Return [X, Y] of the center of cell containing provided text 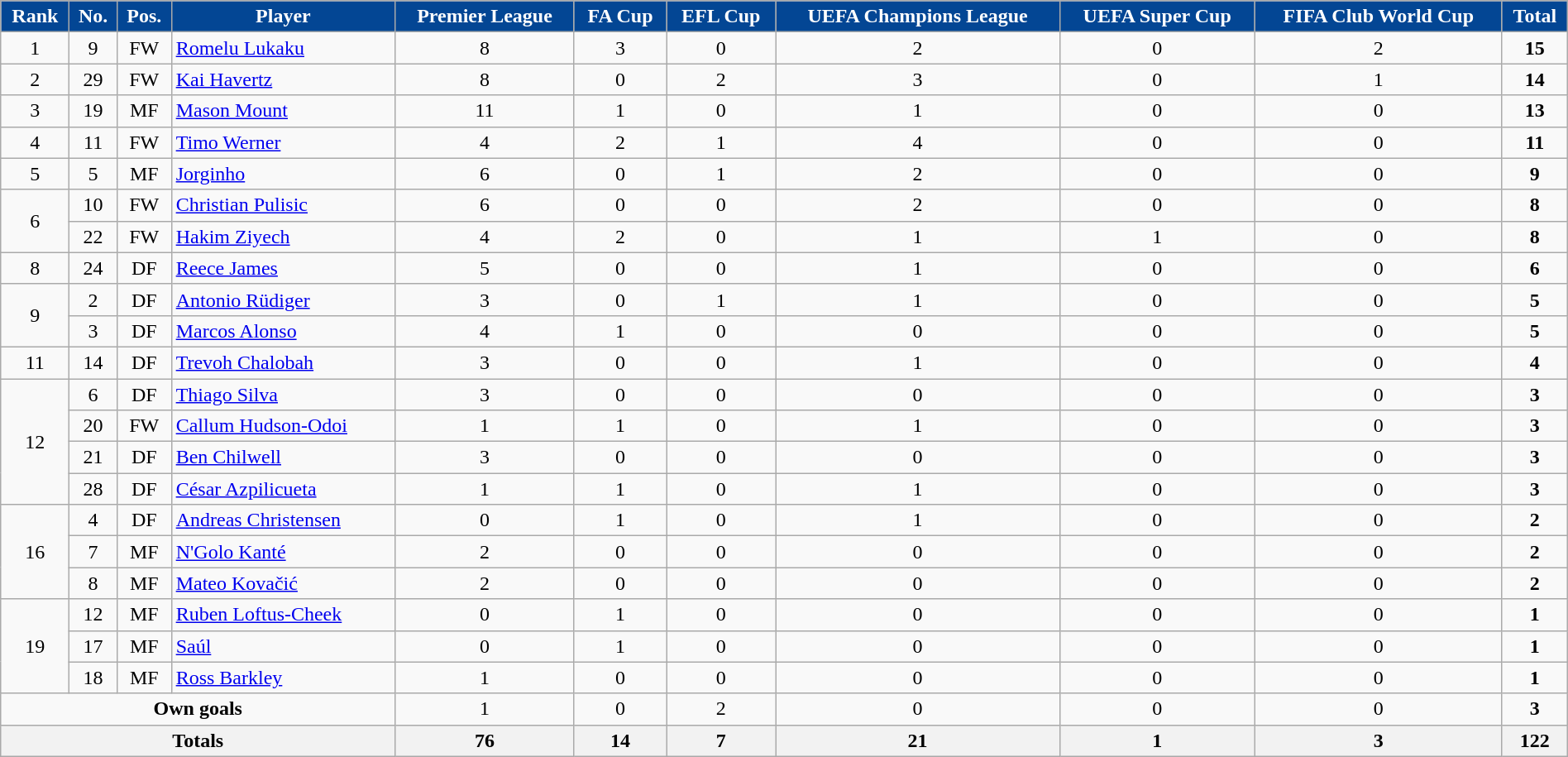
Pos. [144, 17]
Andreas Christensen [283, 520]
César Azpilicueta [283, 489]
Mateo Kovačić [283, 583]
Timo Werner [283, 142]
Rank [35, 17]
N'Golo Kanté [283, 552]
Kai Havertz [283, 79]
Mason Mount [283, 111]
Jorginho [283, 174]
Callum Hudson-Odoi [283, 426]
Totals [198, 740]
Romelu Lukaku [283, 48]
Hakim Ziyech [283, 237]
Player [283, 17]
Ben Chilwell [283, 458]
FIFA Club World Cup [1378, 17]
Antonio Rüdiger [283, 299]
Trevoh Chalobah [283, 362]
28 [93, 489]
10 [93, 205]
FA Cup [620, 17]
Ross Barkley [283, 678]
18 [93, 678]
76 [485, 740]
Reece James [283, 268]
20 [93, 426]
22 [93, 237]
Own goals [198, 709]
16 [35, 552]
Ruben Loftus-Cheek [283, 615]
Total [1535, 17]
13 [1535, 111]
Premier League [485, 17]
UEFA Champions League [918, 17]
29 [93, 79]
122 [1535, 740]
24 [93, 268]
Thiago Silva [283, 395]
15 [1535, 48]
Marcos Alonso [283, 331]
17 [93, 646]
Christian Pulisic [283, 205]
UEFA Super Cup [1157, 17]
No. [93, 17]
Saúl [283, 646]
EFL Cup [721, 17]
